Capture the cell that displays the provided text and extract its [x, y] central coordinate. 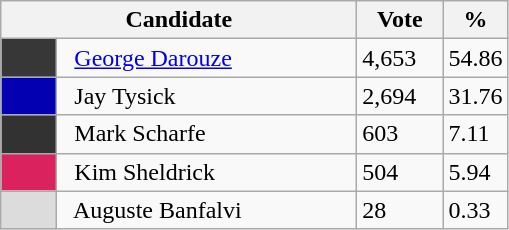
5.94 [476, 172]
Kim Sheldrick [207, 172]
31.76 [476, 96]
54.86 [476, 58]
0.33 [476, 210]
Candidate [179, 20]
Jay Tysick [207, 96]
28 [400, 210]
4,653 [400, 58]
2,694 [400, 96]
Vote [400, 20]
Auguste Banfalvi [207, 210]
Mark Scharfe [207, 134]
603 [400, 134]
% [476, 20]
7.11 [476, 134]
504 [400, 172]
George Darouze [207, 58]
